From the cell containing the given text, extract its center point as [X, Y] coordinate. 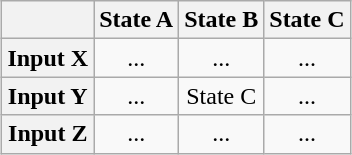
Input Y [48, 96]
State A [136, 20]
Input X [48, 58]
Input Z [48, 134]
State B [222, 20]
